Extract the [x, y] coordinate from the center of the cell holding the provided text.  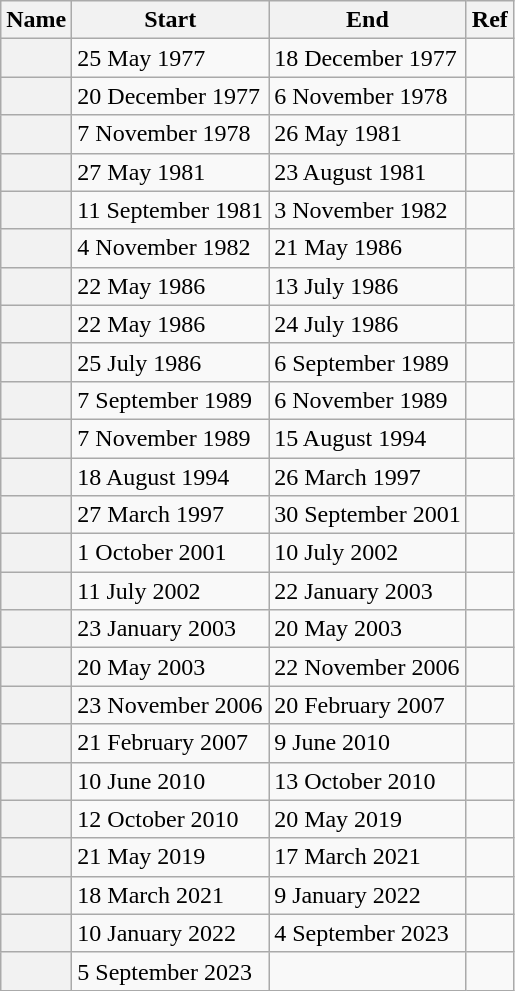
23 January 2003 [170, 629]
25 May 1977 [170, 58]
6 September 1989 [368, 362]
26 March 1997 [368, 477]
13 July 1986 [368, 286]
26 May 1981 [368, 134]
10 January 2022 [170, 933]
18 March 2021 [170, 895]
18 August 1994 [170, 477]
30 September 2001 [368, 515]
Name [36, 20]
10 July 2002 [368, 553]
3 November 1982 [368, 210]
15 August 1994 [368, 438]
9 June 2010 [368, 743]
20 February 2007 [368, 705]
End [368, 20]
1 October 2001 [170, 553]
21 May 1986 [368, 248]
24 July 1986 [368, 324]
22 November 2006 [368, 667]
18 December 1977 [368, 58]
7 November 1978 [170, 134]
22 January 2003 [368, 591]
27 March 1997 [170, 515]
17 March 2021 [368, 857]
21 February 2007 [170, 743]
6 November 1978 [368, 96]
7 November 1989 [170, 438]
4 November 1982 [170, 248]
27 May 1981 [170, 172]
23 November 2006 [170, 705]
6 November 1989 [368, 400]
5 September 2023 [170, 971]
9 January 2022 [368, 895]
21 May 2019 [170, 857]
20 May 2019 [368, 819]
4 September 2023 [368, 933]
10 June 2010 [170, 781]
23 August 1981 [368, 172]
13 October 2010 [368, 781]
11 September 1981 [170, 210]
Ref [490, 20]
7 September 1989 [170, 400]
25 July 1986 [170, 362]
Start [170, 20]
20 December 1977 [170, 96]
11 July 2002 [170, 591]
12 October 2010 [170, 819]
